For the text-containing cell, return its midpoint in (x, y) coordinate format. 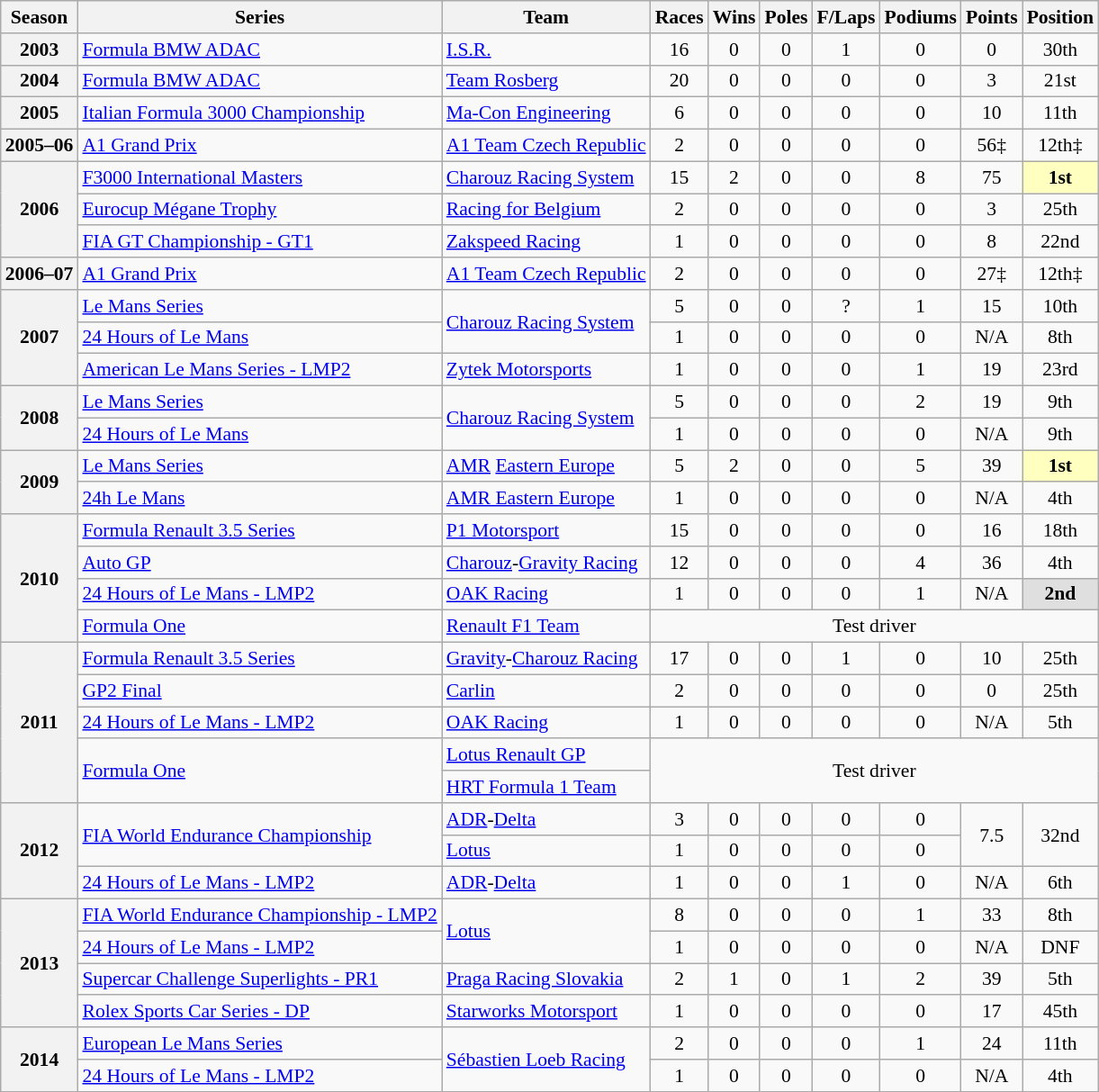
2005 (40, 113)
FIA GT Championship - GT1 (259, 242)
Rolex Sports Car Series - DP (259, 1012)
10th (1060, 306)
FIA World Endurance Championship - LMP2 (259, 916)
Gravity-Charouz Racing (546, 659)
2010 (40, 578)
Zytek Motorsports (546, 370)
Team Rosberg (546, 81)
2nd (1060, 594)
6 (680, 113)
23rd (1060, 370)
75 (992, 177)
Podiums (920, 17)
Season (40, 17)
Position (1060, 17)
Lotus Renault GP (546, 755)
GP2 Final (259, 690)
36 (992, 563)
32nd (1060, 835)
European Le Mans Series (259, 1043)
12 (680, 563)
FIA World Endurance Championship (259, 835)
27‡ (992, 274)
Races (680, 17)
6th (1060, 883)
56‡ (992, 146)
2003 (40, 50)
30th (1060, 50)
F/Laps (846, 17)
4 (920, 563)
20 (680, 81)
Ma-Con Engineering (546, 113)
Italian Formula 3000 Championship (259, 113)
2011 (40, 723)
2009 (40, 483)
Points (992, 17)
Sébastien Loeb Racing (546, 1059)
I.S.R. (546, 50)
2014 (40, 1059)
24h Le Mans (259, 499)
F3000 International Masters (259, 177)
Auto GP (259, 563)
Starworks Motorsport (546, 1012)
2006 (40, 209)
33 (992, 916)
24 (992, 1043)
Wins (734, 17)
Renault F1 Team (546, 627)
Supercar Challenge Superlights - PR1 (259, 979)
Carlin (546, 690)
Series (259, 17)
2013 (40, 963)
Racing for Belgium (546, 210)
2005–06 (40, 146)
2012 (40, 852)
2004 (40, 81)
21st (1060, 81)
7.5 (992, 835)
Praga Racing Slovakia (546, 979)
? (846, 306)
45th (1060, 1012)
Charouz-Gravity Racing (546, 563)
Zakspeed Racing (546, 242)
2008 (40, 418)
22nd (1060, 242)
P1 Motorsport (546, 530)
Team (546, 17)
Eurocup Mégane Trophy (259, 210)
American Le Mans Series - LMP2 (259, 370)
HRT Formula 1 Team (546, 787)
DNF (1060, 947)
2007 (40, 338)
2006–07 (40, 274)
Poles (786, 17)
18th (1060, 530)
